Pinpoint the cell where the given text exists, returning its (x, y) midpoint coordinate. 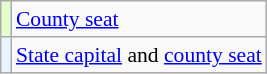
State capital and county seat (139, 55)
County seat (139, 19)
